Extract the (x, y) coordinate from the center of the cell holding the provided text.  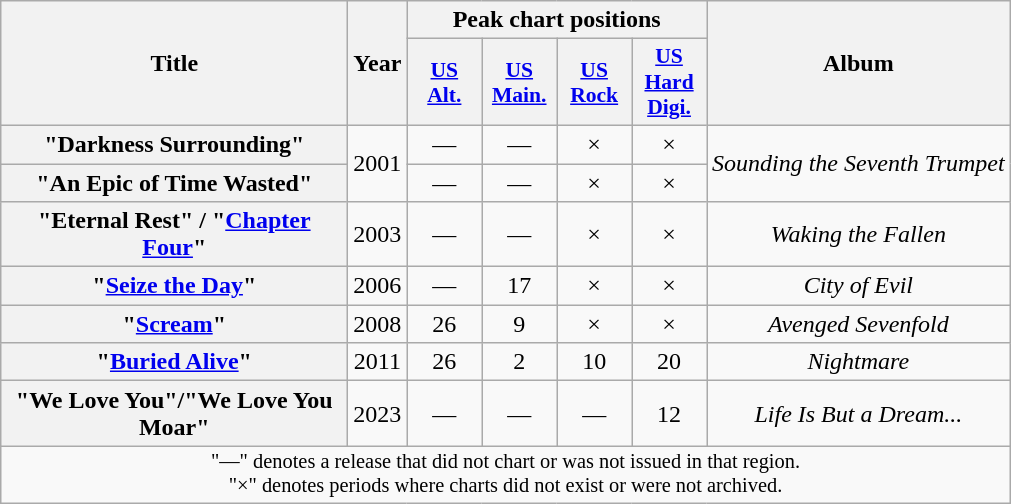
"Scream" (174, 324)
"—" denotes a release that did not chart or was not issued in that region."×" denotes periods where charts did not exist or were not archived. (506, 475)
Nightmare (858, 362)
USMain. (520, 82)
2006 (378, 286)
"Buried Alive" (174, 362)
USAlt. (444, 82)
USHardDigi. (670, 82)
Peak chart positions (557, 20)
2008 (378, 324)
Title (174, 64)
2001 (378, 163)
Life Is But a Dream... (858, 414)
2023 (378, 414)
2003 (378, 234)
City of Evil (858, 286)
10 (594, 362)
Avenged Sevenfold (858, 324)
2011 (378, 362)
9 (520, 324)
"Seize the Day" (174, 286)
Year (378, 64)
Sounding the Seventh Trumpet (858, 163)
"We Love You"/"We Love You Moar" (174, 414)
17 (520, 286)
20 (670, 362)
USRock (594, 82)
"An Epic of Time Wasted" (174, 183)
"Darkness Surrounding" (174, 144)
2 (520, 362)
12 (670, 414)
Album (858, 64)
"Eternal Rest" / "Chapter Four" (174, 234)
Waking the Fallen (858, 234)
